Capture the cell that displays the provided text and extract its [x, y] central coordinate. 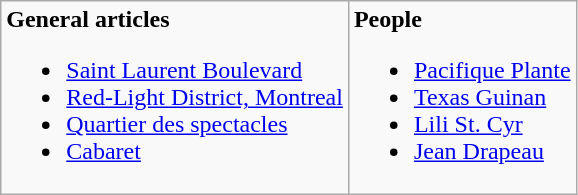
PeoplePacifique PlanteTexas GuinanLili St. CyrJean Drapeau [462, 98]
General articlesSaint Laurent BoulevardRed-Light District, MontrealQuartier des spectaclesCabaret [175, 98]
